For the text-containing cell, return its midpoint in (X, Y) coordinate format. 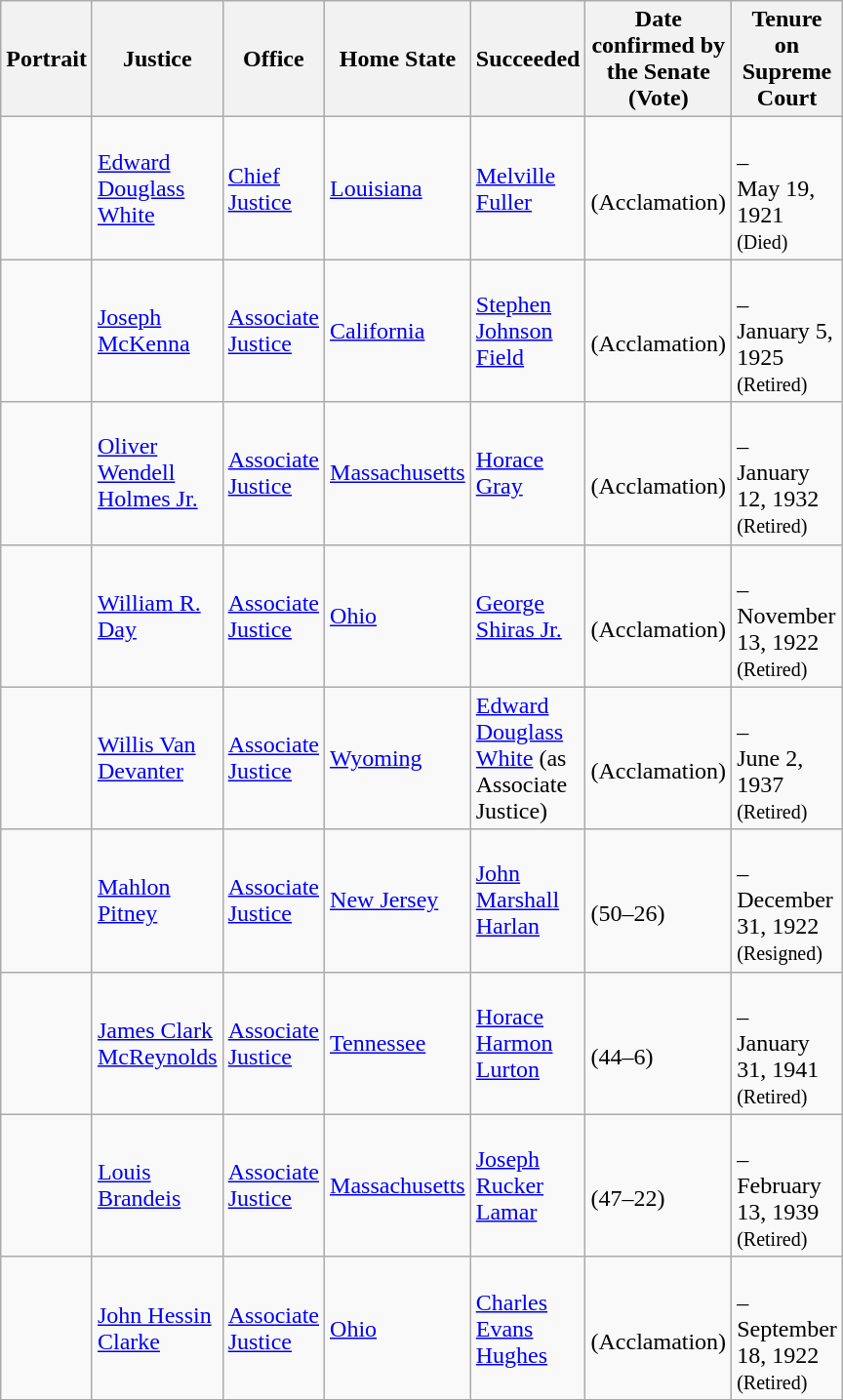
Office (273, 59)
Louis Brandeis (157, 1185)
Horace Gray (528, 473)
–January 5, 1925(Retired) (787, 331)
Joseph Rucker Lamar (528, 1185)
–June 2, 1937(Retired) (787, 758)
Louisiana (398, 188)
(44–6) (659, 1043)
–September 18, 1922(Retired) (787, 1328)
Willis Van Devanter (157, 758)
Edward Douglass White (as Associate Justice) (528, 758)
James Clark McReynolds (157, 1043)
–December 31, 1922(Resigned) (787, 900)
–January 31, 1941(Retired) (787, 1043)
Edward Douglass White (157, 188)
California (398, 331)
Joseph McKenna (157, 331)
Justice (157, 59)
Oliver Wendell Holmes Jr. (157, 473)
(47–22) (659, 1185)
–May 19, 1921(Died) (787, 188)
Wyoming (398, 758)
George Shiras Jr. (528, 616)
William R. Day (157, 616)
Tennessee (398, 1043)
Chief Justice (273, 188)
–February 13, 1939(Retired) (787, 1185)
Horace Harmon Lurton (528, 1043)
John Marshall Harlan (528, 900)
Portrait (47, 59)
Charles Evans Hughes (528, 1328)
New Jersey (398, 900)
Home State (398, 59)
Tenure on Supreme Court (787, 59)
Stephen Johnson Field (528, 331)
Melville Fuller (528, 188)
Succeeded (528, 59)
(50–26) (659, 900)
Mahlon Pitney (157, 900)
–January 12, 1932(Retired) (787, 473)
John Hessin Clarke (157, 1328)
–November 13, 1922(Retired) (787, 616)
Date confirmed by the Senate(Vote) (659, 59)
